Return (x, y) of the center of cell containing provided text 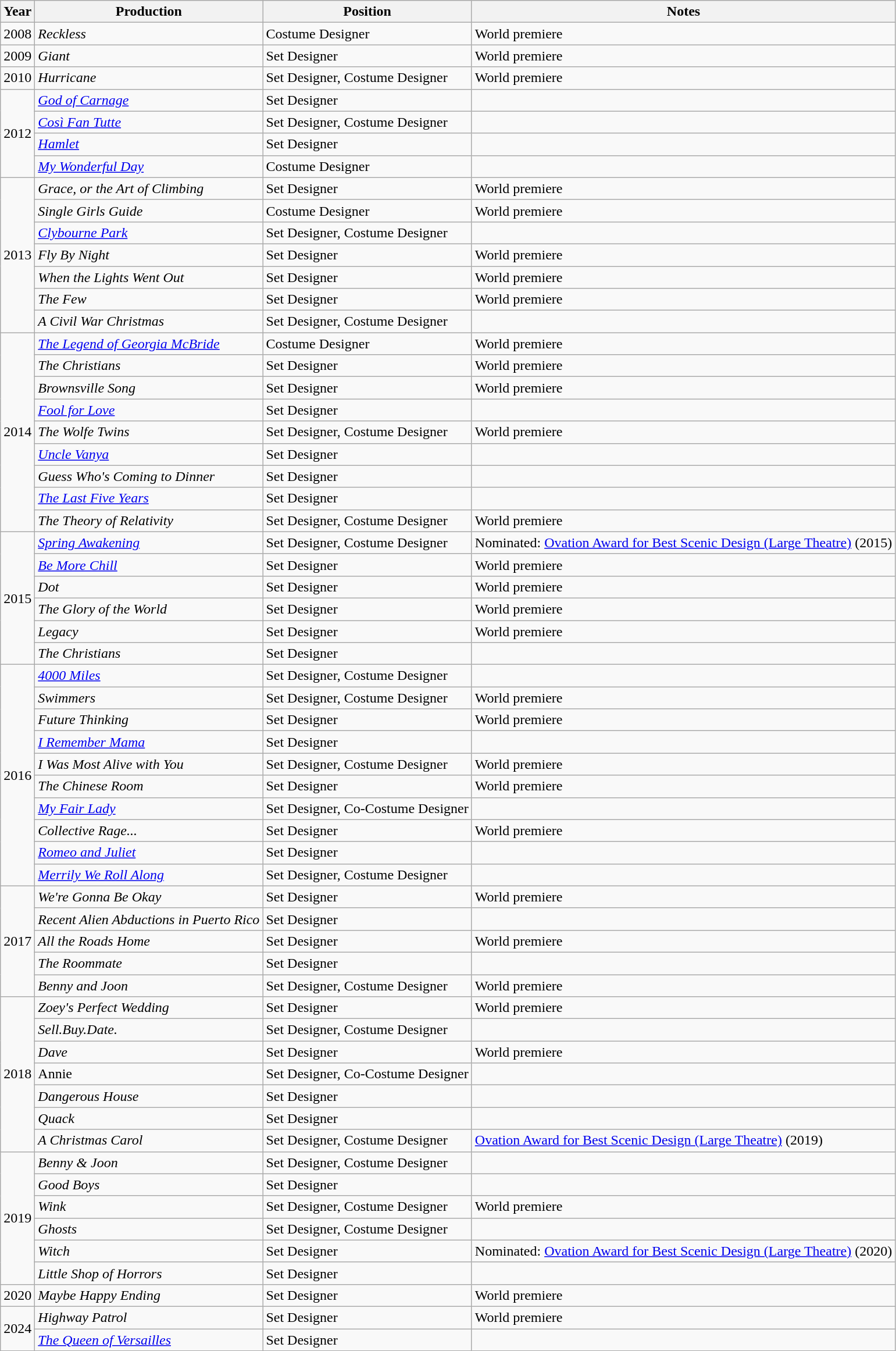
Be More Chill (149, 565)
Clybourne Park (149, 233)
2017 (17, 941)
Fly By Night (149, 255)
Così Fan Tutte (149, 122)
Hurricane (149, 78)
Ghosts (149, 1229)
Sell.Buy.Date. (149, 1030)
Spring Awakening (149, 543)
Benny & Joon (149, 1163)
The Last Five Years (149, 498)
Wink (149, 1207)
Nominated: Ovation Award for Best Scenic Design (Large Theatre) (2015) (683, 543)
The Glory of the World (149, 609)
Position (367, 12)
2010 (17, 78)
Dangerous House (149, 1096)
4000 Miles (149, 676)
Uncle Vanya (149, 454)
All the Roads Home (149, 941)
2020 (17, 1295)
I Remember Mama (149, 742)
Romeo and Juliet (149, 853)
Maybe Happy Ending (149, 1295)
Year (17, 12)
Merrily We Roll Along (149, 875)
Giant (149, 56)
Recent Alien Abductions in Puerto Rico (149, 919)
Future Thinking (149, 720)
2009 (17, 56)
Dave (149, 1052)
Brownsville Song (149, 388)
Swimmers (149, 698)
The Roommate (149, 963)
Production (149, 12)
2008 (17, 34)
Zoey's Perfect Wedding (149, 1008)
God of Carnage (149, 100)
Dot (149, 587)
2016 (17, 776)
Nominated: Ovation Award for Best Scenic Design (Large Theatre) (2020) (683, 1251)
2012 (17, 133)
Guess Who's Coming to Dinner (149, 476)
2013 (17, 255)
My Wonderful Day (149, 166)
I Was Most Alive with You (149, 764)
A Christmas Carol (149, 1140)
We're Gonna Be Okay (149, 897)
A Civil War Christmas (149, 322)
Good Boys (149, 1185)
Benny and Joon (149, 986)
The Legend of Georgia McBride (149, 344)
Witch (149, 1251)
2019 (17, 1218)
Notes (683, 12)
Hamlet (149, 144)
2018 (17, 1074)
The Chinese Room (149, 786)
Grace, or the Art of Climbing (149, 188)
2024 (17, 1328)
Little Shop of Horrors (149, 1273)
The Queen of Versailles (149, 1339)
Legacy (149, 631)
The Few (149, 300)
Annie (149, 1074)
Highway Patrol (149, 1317)
Reckless (149, 34)
The Theory of Relativity (149, 521)
When the Lights Went Out (149, 277)
The Wolfe Twins (149, 432)
Fool for Love (149, 410)
2014 (17, 433)
Single Girls Guide (149, 211)
2015 (17, 598)
Quack (149, 1118)
My Fair Lady (149, 808)
Collective Rage... (149, 830)
Ovation Award for Best Scenic Design (Large Theatre) (2019) (683, 1140)
